Find where the given text appears and provide that cell's center as [x, y] coordinate. 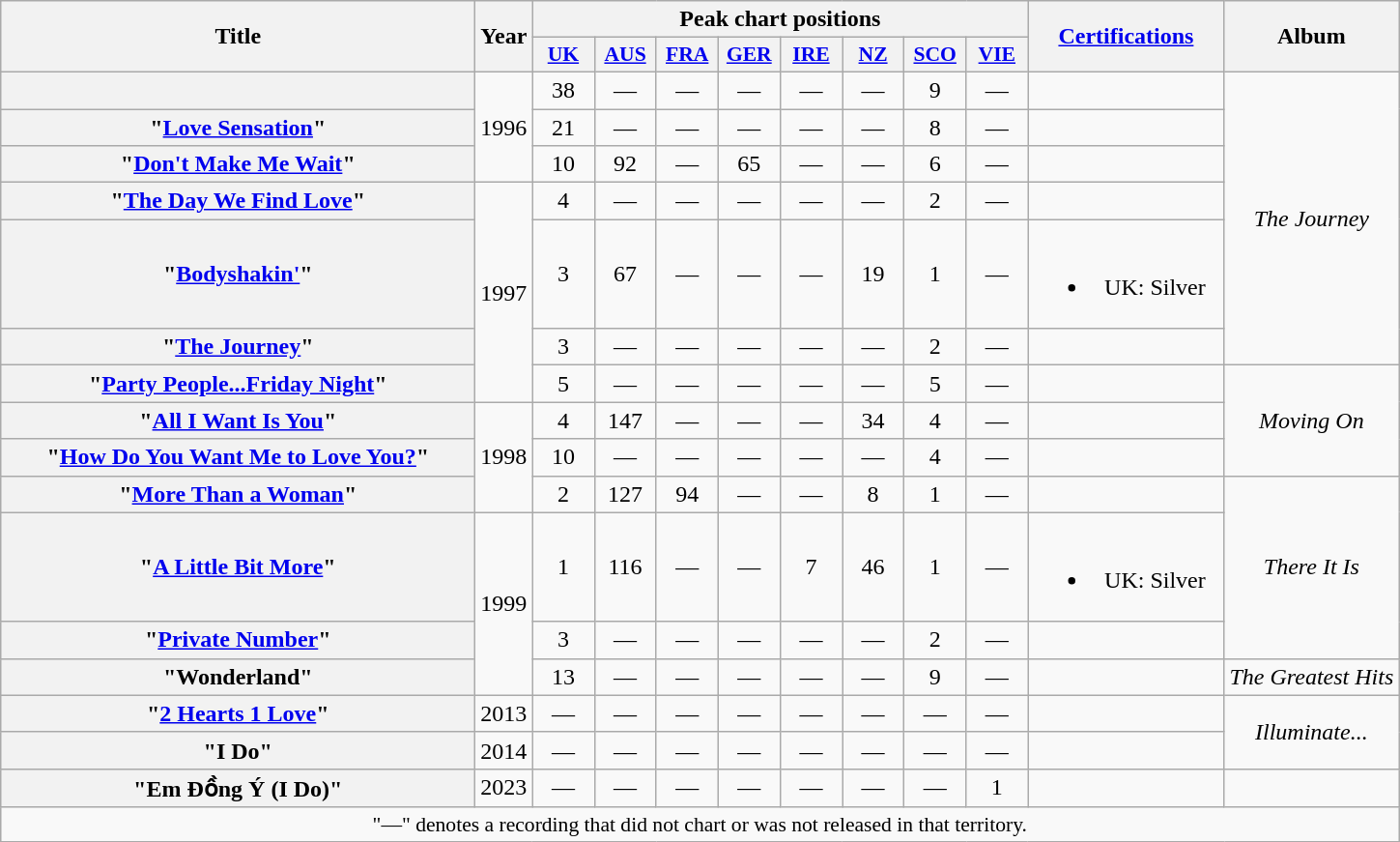
127 [625, 494]
65 [749, 164]
"2 Hearts 1 Love" [238, 713]
"A Little Bit More" [238, 566]
The Greatest Hits [1312, 677]
IRE [811, 55]
"—" denotes a recording that did not chart or was not released in that territory. [700, 825]
Moving On [1312, 421]
46 [873, 566]
"The Day We Find Love" [238, 201]
"How Do You Want Me to Love You?" [238, 457]
GER [749, 55]
2013 [504, 713]
There It Is [1312, 566]
"Em Đồng Ý (I Do)" [238, 788]
AUS [625, 55]
Title [238, 37]
1996 [504, 127]
"Private Number" [238, 640]
"All I Want Is You" [238, 421]
13 [563, 677]
1999 [504, 603]
UK [563, 55]
NZ [873, 55]
"I Do" [238, 750]
7 [811, 566]
2023 [504, 788]
FRA [687, 55]
6 [935, 164]
"Don't Make Me Wait" [238, 164]
Peak chart positions [781, 19]
Certifications [1127, 37]
116 [625, 566]
38 [563, 90]
SCO [935, 55]
"Wonderland" [238, 677]
"More Than a Woman" [238, 494]
94 [687, 494]
The Journey [1312, 218]
Illuminate... [1312, 732]
92 [625, 164]
VIE [997, 55]
19 [873, 275]
21 [563, 127]
"The Journey" [238, 347]
"Love Sensation" [238, 127]
Album [1312, 37]
34 [873, 421]
"Party People...Friday Night" [238, 384]
1997 [504, 292]
2014 [504, 750]
147 [625, 421]
1998 [504, 457]
Year [504, 37]
"Bodyshakin'" [238, 275]
67 [625, 275]
